Return (x, y) of the center of cell containing provided text 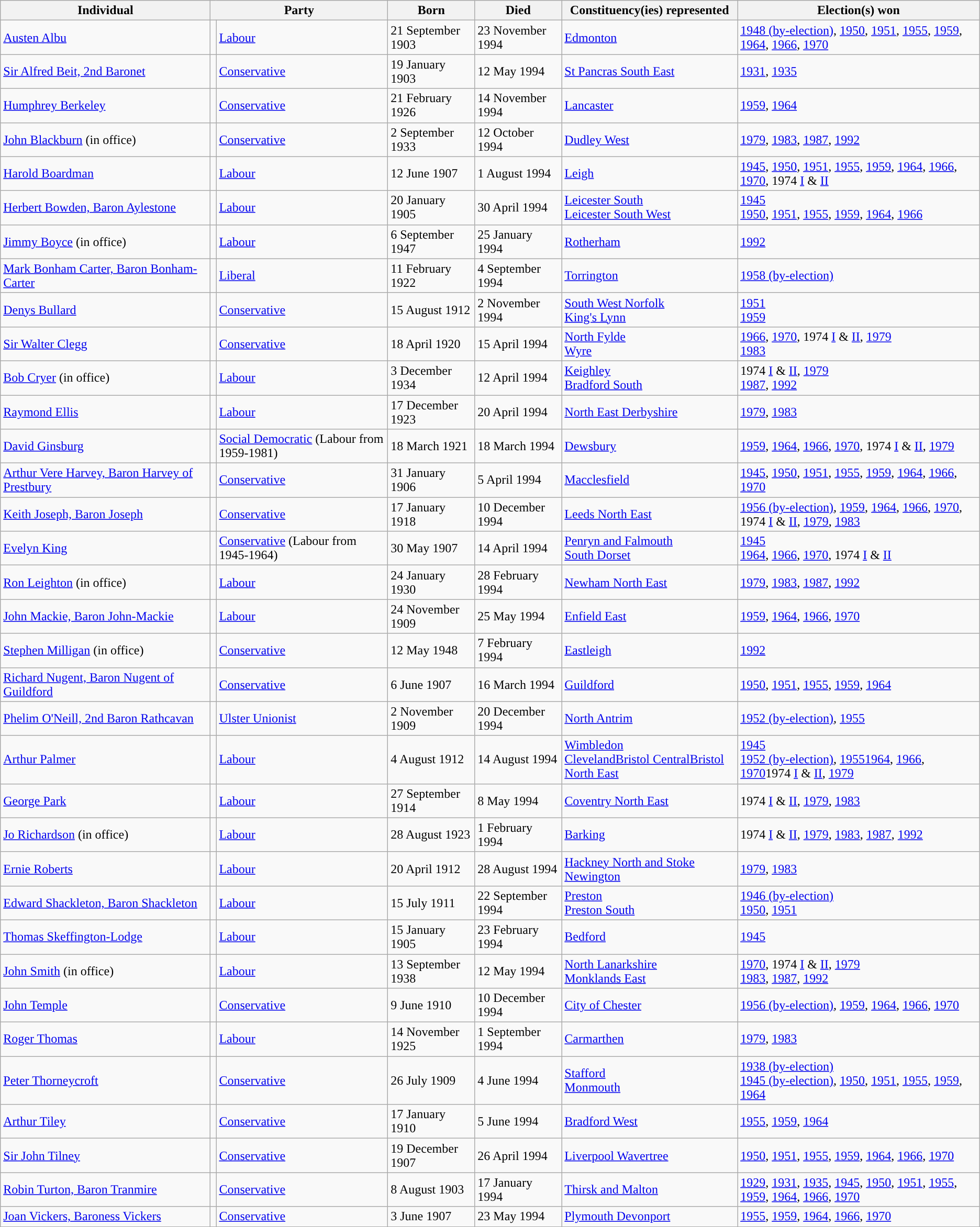
Thomas Skeffington-Lodge (106, 937)
Austen Albu (106, 38)
Penryn and FalmouthSouth Dorset (650, 549)
Newham North East (650, 582)
Ron Leighton (in office) (106, 582)
14 August 1994 (518, 760)
21 February 1926 (431, 106)
28 August 1994 (518, 869)
Social Democratic (Labour from 1959-1981) (302, 446)
Herbert Bowden, Baron Aylestone (106, 207)
Enfield East (650, 617)
Bob Cryer (in office) (106, 378)
Ernie Roberts (106, 869)
Rotherham (650, 242)
Macclesfield (650, 481)
Lancaster (650, 106)
Arthur Vere Harvey, Baron Harvey of Prestbury (106, 481)
12 April 1994 (518, 378)
Individual (106, 10)
13 September 1938 (431, 971)
1966, 1970, 1974 I & II, 19791983 (859, 343)
1974 I & II, 19791987, 1992 (859, 378)
21 September 1903 (431, 38)
Jo Richardson (in office) (106, 834)
15 April 1994 (518, 343)
Party (299, 10)
Thirsk and Malton (650, 1189)
1945 (859, 937)
30 May 1907 (431, 549)
28 February 1994 (518, 582)
4 August 1912 (431, 760)
Born (431, 10)
19 January 1903 (431, 71)
25 January 1994 (518, 242)
28 August 1923 (431, 834)
Raymond Ellis (106, 411)
1948 (by-election), 1950, 1951, 1955, 1959, 1964, 1966, 1970 (859, 38)
20 April 1912 (431, 869)
Sir Alfred Beit, 2nd Baronet (106, 71)
Arthur Tiley (106, 1121)
17 January 1994 (518, 1189)
14 November 1925 (431, 1040)
27 September 1914 (431, 801)
4 June 1994 (518, 1080)
24 November 1909 (431, 617)
1945, 1950, 1951, 1955, 1959, 1964, 1966, 1970, 1974 I & II (859, 174)
Sir John Tilney (106, 1156)
2 November 1909 (431, 718)
Dewsbury (650, 446)
George Park (106, 801)
1959, 1964, 1966, 1970 (859, 617)
17 January 1918 (431, 514)
South West NorfolkKing's Lynn (650, 310)
Roger Thomas (106, 1040)
1958 (by-election) (859, 275)
1929, 1931, 1935, 1945, 1950, 1951, 1955, 1959, 1964, 1966, 1970 (859, 1189)
1 August 1994 (518, 174)
Harold Boardman (106, 174)
Sir Walter Clegg (106, 343)
Liverpool Wavertree (650, 1156)
12 May 1948 (431, 650)
1946 (by-election)1950, 1951 (859, 902)
Leeds North East (650, 514)
1959, 1964, 1966, 1970, 1974 I & II, 1979 (859, 446)
23 February 1994 (518, 937)
30 April 1994 (518, 207)
5 June 1994 (518, 1121)
14 April 1994 (518, 549)
6 June 1907 (431, 685)
John Mackie, Baron John-Mackie (106, 617)
Bedford (650, 937)
31 January 1906 (431, 481)
Jimmy Boyce (in office) (106, 242)
26 July 1909 (431, 1080)
18 March 1994 (518, 446)
Torrington (650, 275)
WimbledonClevelandBristol CentralBristol North East (650, 760)
Mark Bonham Carter, Baron Bonham-Carter (106, 275)
StaffordMonmouth (650, 1080)
5 April 1994 (518, 481)
18 April 1920 (431, 343)
1955, 1959, 1964 (859, 1121)
15 January 1905 (431, 937)
12 October 1994 (518, 139)
2 November 1994 (518, 310)
23 November 1994 (518, 38)
8 May 1994 (518, 801)
Humphrey Berkeley (106, 106)
KeighleyBradford South (650, 378)
Leicester SouthLeicester South West (650, 207)
19451964, 1966, 1970, 1974 I & II (859, 549)
Ulster Unionist (302, 718)
City of Chester (650, 1005)
17 December 1923 (431, 411)
7 February 1994 (518, 650)
Plymouth Devonport (650, 1217)
23 May 1994 (518, 1217)
20 January 1905 (431, 207)
26 April 1994 (518, 1156)
Joan Vickers, Baroness Vickers (106, 1217)
North East Derbyshire (650, 411)
Hackney North and Stoke Newington (650, 869)
18 March 1921 (431, 446)
1950, 1951, 1955, 1959, 1964 (859, 685)
North LanarkshireMonklands East (650, 971)
15 July 1911 (431, 902)
Keith Joseph, Baron Joseph (106, 514)
1 February 1994 (518, 834)
19 December 1907 (431, 1156)
1 September 1994 (518, 1040)
Evelyn King (106, 549)
24 January 1930 (431, 582)
16 March 1994 (518, 685)
1959, 1964 (859, 106)
12 June 1907 (431, 174)
Carmarthen (650, 1040)
North Antrim (650, 718)
1955, 1959, 1964, 1966, 1970 (859, 1217)
19511959 (859, 310)
Eastleigh (650, 650)
Arthur Palmer (106, 760)
Barking (650, 834)
9 June 1910 (431, 1005)
Leigh (650, 174)
20 April 1994 (518, 411)
Edmonton (650, 38)
1931, 1935 (859, 71)
8 August 1903 (431, 1189)
Stephen Milligan (in office) (106, 650)
Edward Shackleton, Baron Shackleton (106, 902)
25 May 1994 (518, 617)
20 December 1994 (518, 718)
1956 (by-election), 1959, 1964, 1966, 1970 (859, 1005)
John Blackburn (in office) (106, 139)
15 August 1912 (431, 310)
Phelim O'Neill, 2nd Baron Rathcavan (106, 718)
1956 (by-election), 1959, 1964, 1966, 1970, 1974 I & II, 1979, 1983 (859, 514)
1938 (by-election)1945 (by-election), 1950, 1951, 1955, 1959, 1964 (859, 1080)
Conservative (Labour from 1945-1964) (302, 549)
John Temple (106, 1005)
Constituency(ies) represented (650, 10)
3 December 1934 (431, 378)
Denys Bullard (106, 310)
PrestonPreston South (650, 902)
Guildford (650, 685)
North FyldeWyre (650, 343)
John Smith (in office) (106, 971)
19451952 (by-election), 19551964, 1966, 19701974 I & II, 1979 (859, 760)
David Ginsburg (106, 446)
17 January 1910 (431, 1121)
4 September 1994 (518, 275)
11 February 1922 (431, 275)
6 September 1947 (431, 242)
2 September 1933 (431, 139)
14 November 1994 (518, 106)
Died (518, 10)
1945, 1950, 1951, 1955, 1959, 1964, 1966, 1970 (859, 481)
Peter Thorneycroft (106, 1080)
Liberal (302, 275)
Bradford West (650, 1121)
Coventry North East (650, 801)
3 June 1907 (431, 1217)
Election(s) won (859, 10)
1974 I & II, 1979, 1983 (859, 801)
1970, 1974 I & II, 19791983, 1987, 1992 (859, 971)
1950, 1951, 1955, 1959, 1964, 1966, 1970 (859, 1156)
Richard Nugent, Baron Nugent of Guildford (106, 685)
22 September 1994 (518, 902)
St Pancras South East (650, 71)
1974 I & II, 1979, 1983, 1987, 1992 (859, 834)
Dudley West (650, 139)
1952 (by-election), 1955 (859, 718)
19451950, 1951, 1955, 1959, 1964, 1966 (859, 207)
Robin Turton, Baron Tranmire (106, 1189)
